Return the [X, Y] coordinate for the center point of the cell that contains the specified text.  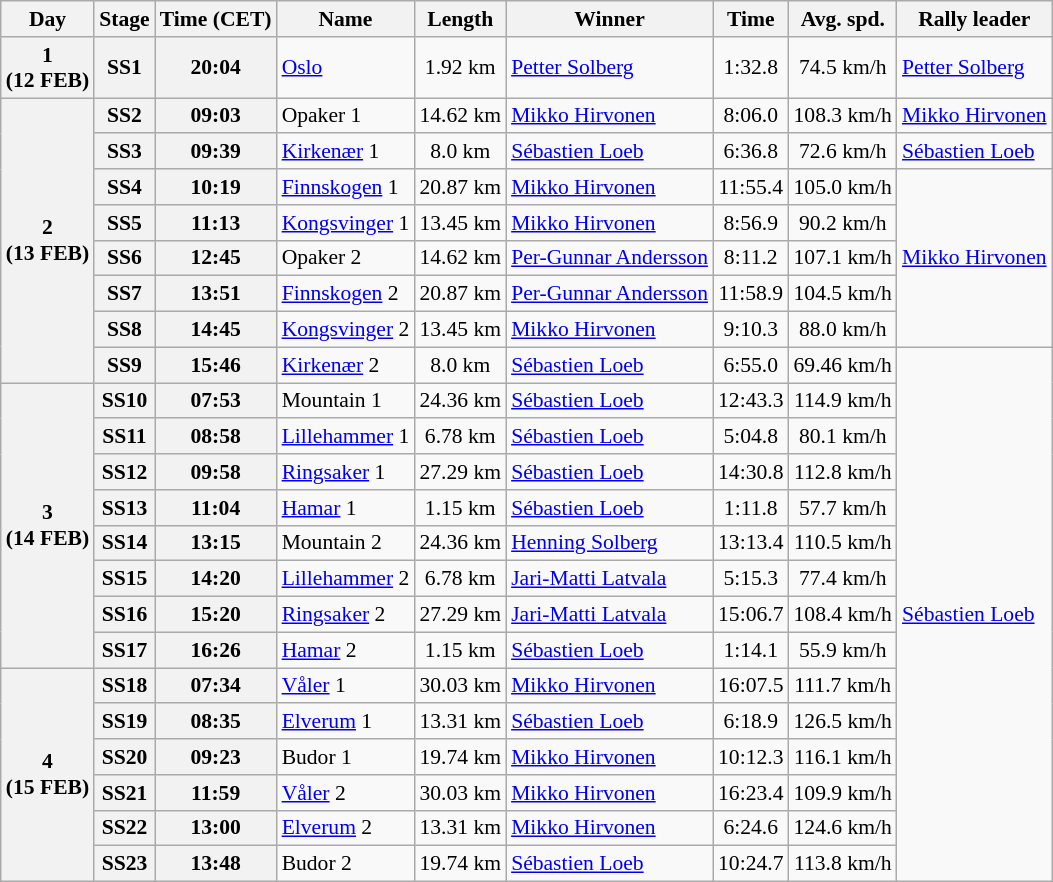
10:19 [216, 187]
11:58.9 [750, 294]
Time [750, 19]
2(13 FEB) [48, 240]
6:55.0 [750, 365]
09:39 [216, 152]
SS16 [124, 615]
108.4 km/h [843, 615]
72.6 km/h [843, 152]
Finnskogen 1 [346, 187]
16:23.4 [750, 793]
107.1 km/h [843, 258]
15:20 [216, 615]
6:36.8 [750, 152]
114.9 km/h [843, 401]
88.0 km/h [843, 330]
Budor 2 [346, 864]
9:10.3 [750, 330]
Henning Solberg [610, 543]
SS4 [124, 187]
13:13.4 [750, 543]
Stage [124, 19]
SS20 [124, 757]
Finnskogen 2 [346, 294]
Ringsaker 1 [346, 472]
SS11 [124, 437]
124.6 km/h [843, 828]
1(12 FEB) [48, 68]
Winner [610, 19]
SS23 [124, 864]
1.92 km [460, 68]
Kongsvinger 2 [346, 330]
09:03 [216, 116]
16:07.5 [750, 686]
Elverum 2 [346, 828]
Length [460, 19]
08:35 [216, 722]
Hamar 2 [346, 650]
SS15 [124, 579]
Kirkenær 2 [346, 365]
SS8 [124, 330]
11:59 [216, 793]
Avg. spd. [843, 19]
77.4 km/h [843, 579]
SS7 [124, 294]
Hamar 1 [346, 508]
14:45 [216, 330]
SS12 [124, 472]
113.8 km/h [843, 864]
Mountain 1 [346, 401]
57.7 km/h [843, 508]
Name [346, 19]
13:48 [216, 864]
110.5 km/h [843, 543]
Opaker 2 [346, 258]
5:15.3 [750, 579]
08:58 [216, 437]
8:11.2 [750, 258]
55.9 km/h [843, 650]
SS19 [124, 722]
16:26 [216, 650]
80.1 km/h [843, 437]
109.9 km/h [843, 793]
SS3 [124, 152]
104.5 km/h [843, 294]
09:58 [216, 472]
5:04.8 [750, 437]
Ringsaker 2 [346, 615]
13:15 [216, 543]
6:24.6 [750, 828]
SS6 [124, 258]
Oslo [346, 68]
Day [48, 19]
Elverum 1 [346, 722]
111.7 km/h [843, 686]
116.1 km/h [843, 757]
8:06.0 [750, 116]
90.2 km/h [843, 223]
SS10 [124, 401]
Våler 1 [346, 686]
15:46 [216, 365]
SS22 [124, 828]
SS2 [124, 116]
07:53 [216, 401]
SS18 [124, 686]
14:30.8 [750, 472]
Opaker 1 [346, 116]
09:23 [216, 757]
SS13 [124, 508]
11:55.4 [750, 187]
108.3 km/h [843, 116]
SS5 [124, 223]
8:56.9 [750, 223]
Våler 2 [346, 793]
Lillehammer 1 [346, 437]
3(14 FEB) [48, 526]
14:20 [216, 579]
126.5 km/h [843, 722]
11:13 [216, 223]
6:18.9 [750, 722]
SS14 [124, 543]
SS1 [124, 68]
Time (CET) [216, 19]
10:24.7 [750, 864]
Kongsvinger 1 [346, 223]
07:34 [216, 686]
Kirkenær 1 [346, 152]
Budor 1 [346, 757]
11:04 [216, 508]
13:51 [216, 294]
74.5 km/h [843, 68]
1:32.8 [750, 68]
112.8 km/h [843, 472]
Lillehammer 2 [346, 579]
1:14.1 [750, 650]
12:45 [216, 258]
69.46 km/h [843, 365]
10:12.3 [750, 757]
SS9 [124, 365]
SS21 [124, 793]
20:04 [216, 68]
4(15 FEB) [48, 775]
15:06.7 [750, 615]
SS17 [124, 650]
1:11.8 [750, 508]
Mountain 2 [346, 543]
13:00 [216, 828]
105.0 km/h [843, 187]
12:43.3 [750, 401]
Rally leader [974, 19]
